Identify which cell holds the provided text, then report its (X, Y) central coordinate. 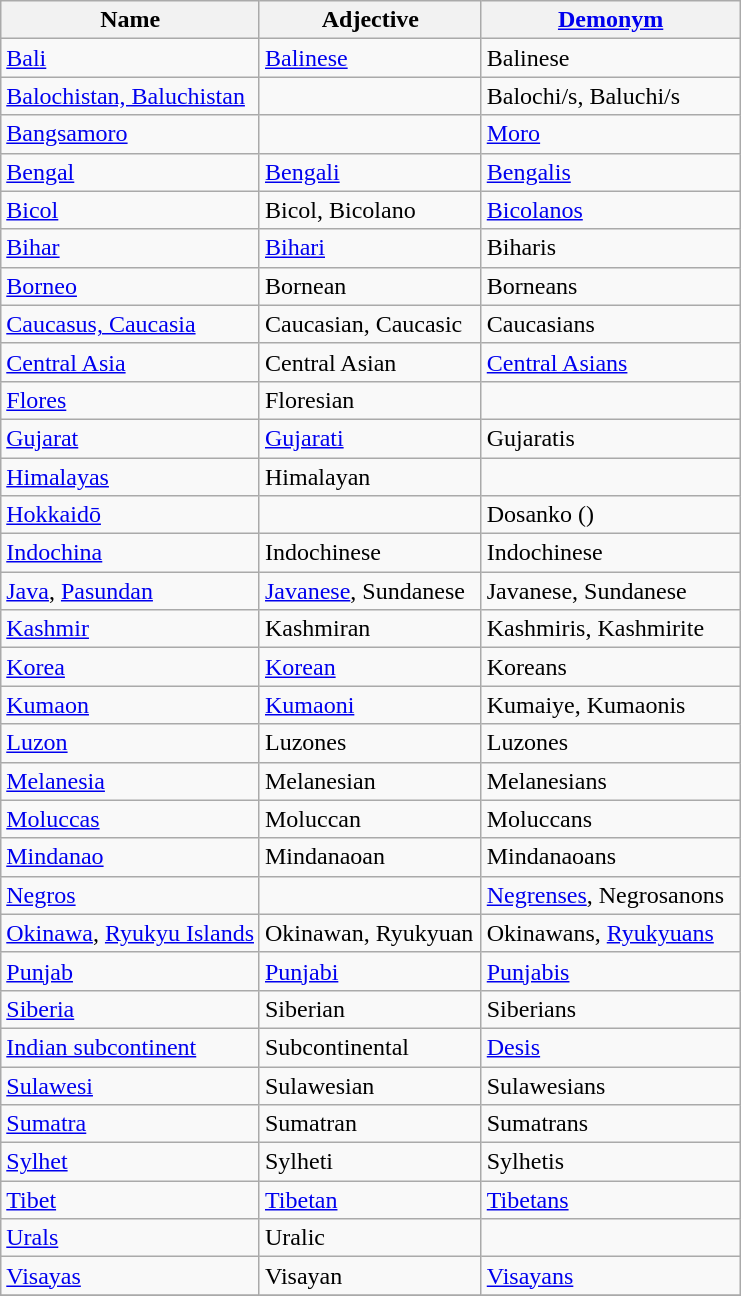
Borneans (610, 286)
Sulawesi (130, 1085)
Bicol (130, 210)
Balochi/s, Baluchi/s (610, 96)
Korea (130, 667)
Sylhetis (610, 1162)
Kashmir (130, 629)
Tibetan (370, 1200)
Visayan (370, 1276)
Negros (130, 895)
Balochistan, Baluchistan (130, 96)
Bangsamoro (130, 134)
Sylhet (130, 1162)
Mindanao (130, 857)
Sulawesian (370, 1085)
Biharis (610, 248)
Bihar (130, 248)
Central Asians (610, 362)
Urals (130, 1238)
Adjective (370, 20)
Visayas (130, 1276)
Java, Pasundan (130, 591)
Korean (370, 667)
Punjabis (610, 971)
Himalayan (370, 477)
Bicol, Bicolano (370, 210)
Floresian (370, 400)
Sylheti (370, 1162)
Sumatran (370, 1124)
Bali (130, 58)
Caucasians (610, 324)
Gujarati (370, 438)
Flores (130, 400)
Okinawans, Ryukyuans (610, 933)
Okinawan, Ryukyuan (370, 933)
Luzon (130, 743)
Himalayas (130, 477)
Central Asia (130, 362)
Name (130, 20)
Caucasus, Caucasia (130, 324)
Sumatra (130, 1124)
Indian subcontinent (130, 1047)
Kashmiran (370, 629)
Kashmiris, Kashmirite (610, 629)
Indochina (130, 553)
Moluccan (370, 819)
Siberians (610, 1009)
Central Asian (370, 362)
Tibet (130, 1200)
Mindanaoans (610, 857)
Melanesia (130, 781)
Negrenses, Negrosanons (610, 895)
Melanesian (370, 781)
Demonym (610, 20)
Siberia (130, 1009)
Sulawesians (610, 1085)
Bicolanos (610, 210)
Caucasian, Caucasic (370, 324)
Moro (610, 134)
Bengal (130, 172)
Subcontinental (370, 1047)
Koreans (610, 667)
Okinawa, Ryukyu Islands (130, 933)
Borneo (130, 286)
Kumaoni (370, 705)
Bengali (370, 172)
Punjabi (370, 971)
Bengalis (610, 172)
Siberian (370, 1009)
Kumaon (130, 705)
Bihari (370, 248)
Moluccas (130, 819)
Moluccans (610, 819)
Melanesians (610, 781)
Dosanko () (610, 515)
Mindanaoan (370, 857)
Sumatrans (610, 1124)
Gujaratis (610, 438)
Uralic (370, 1238)
Bornean (370, 286)
Tibetans (610, 1200)
Desis (610, 1047)
Gujarat (130, 438)
Hokkaidō (130, 515)
Punjab (130, 971)
Kumaiye, Kumaonis (610, 705)
Visayans (610, 1276)
